Pinpoint the cell where the given text exists, returning its (X, Y) midpoint coordinate. 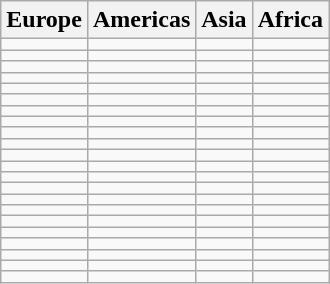
Asia (224, 20)
Americas (141, 20)
Europe (44, 20)
Africa (290, 20)
